Detect which cell encompasses the target text, then output its [x, y] center coordinate. 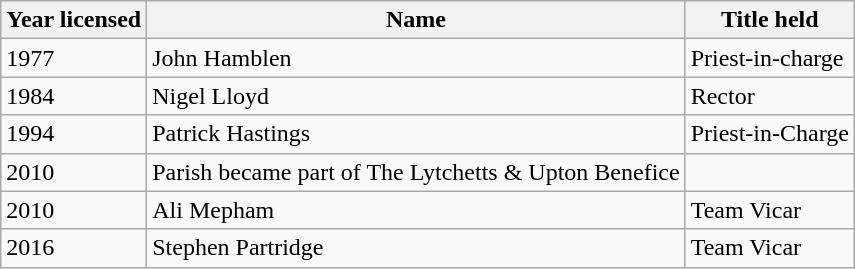
Stephen Partridge [416, 248]
Parish became part of The Lytchetts & Upton Benefice [416, 172]
Year licensed [74, 20]
1977 [74, 58]
Rector [770, 96]
Ali Mepham [416, 210]
Priest-in-charge [770, 58]
Priest-in-Charge [770, 134]
2016 [74, 248]
Nigel Lloyd [416, 96]
Name [416, 20]
John Hamblen [416, 58]
Patrick Hastings [416, 134]
1994 [74, 134]
Title held [770, 20]
1984 [74, 96]
